Pinpoint the cell where the given text exists, returning its (x, y) midpoint coordinate. 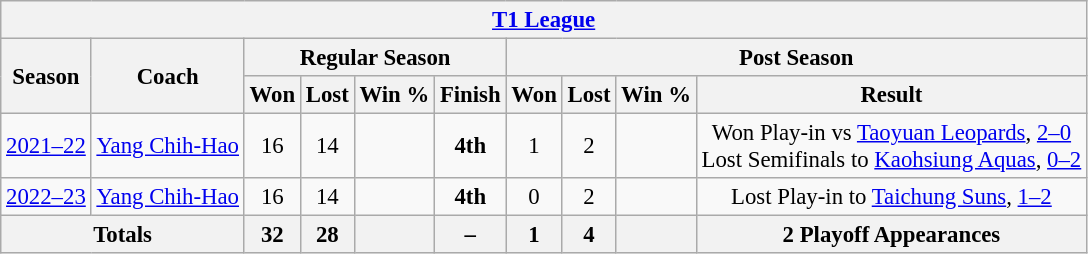
T1 League (544, 20)
2021–22 (46, 146)
Finish (470, 95)
Coach (168, 76)
Post Season (796, 58)
– (470, 235)
Lost Play-in to Taichung Suns, 1–2 (891, 197)
2 Playoff Appearances (891, 235)
Season (46, 76)
32 (272, 235)
Totals (123, 235)
Won Play-in vs Taoyuan Leopards, 2–0Lost Semifinals to Kaohsiung Aquas, 0–2 (891, 146)
2022–23 (46, 197)
4 (589, 235)
Result (891, 95)
28 (327, 235)
0 (534, 197)
Regular Season (375, 58)
